Locate the cell with the specified text and output its [x, y] center coordinate. 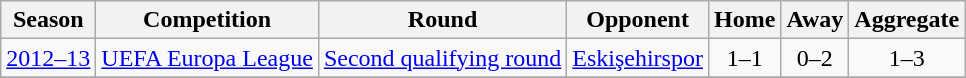
Home [744, 20]
Opponent [638, 20]
2012–13 [48, 58]
Competition [208, 20]
Round [442, 20]
0–2 [815, 58]
Season [48, 20]
1–1 [744, 58]
Eskişehirspor [638, 58]
UEFA Europa League [208, 58]
Aggregate [907, 20]
1–3 [907, 58]
Away [815, 20]
Second qualifying round [442, 58]
